Identify which cell holds the provided text, then report its [x, y] central coordinate. 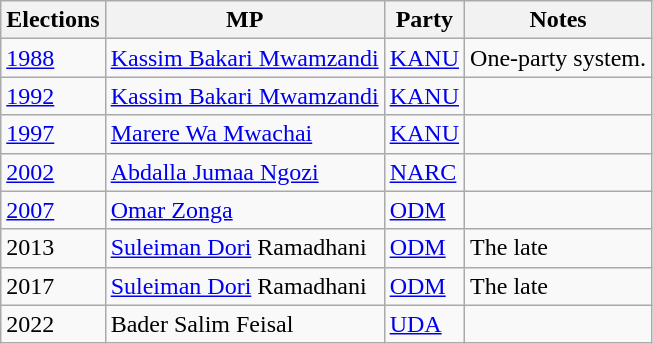
2002 [53, 172]
Elections [53, 20]
2013 [53, 248]
Bader Salim Feisal [244, 324]
One-party system. [558, 58]
1992 [53, 96]
1997 [53, 134]
NARC [424, 172]
2022 [53, 324]
2017 [53, 286]
2007 [53, 210]
Notes [558, 20]
UDA [424, 324]
Omar Zonga [244, 210]
1988 [53, 58]
Marere Wa Mwachai [244, 134]
Party [424, 20]
Abdalla Jumaa Ngozi [244, 172]
MP [244, 20]
